For the text-containing cell, return its midpoint in (x, y) coordinate format. 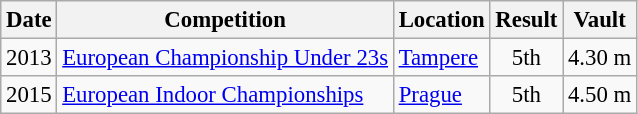
Prague (442, 95)
European Indoor Championships (225, 95)
2015 (29, 95)
Vault (600, 20)
Location (442, 20)
4.30 m (600, 58)
Date (29, 20)
4.50 m (600, 95)
2013 (29, 58)
Competition (225, 20)
Tampere (442, 58)
European Championship Under 23s (225, 58)
Result (526, 20)
